Return the [X, Y] coordinate for the center point of the cell that contains the specified text.  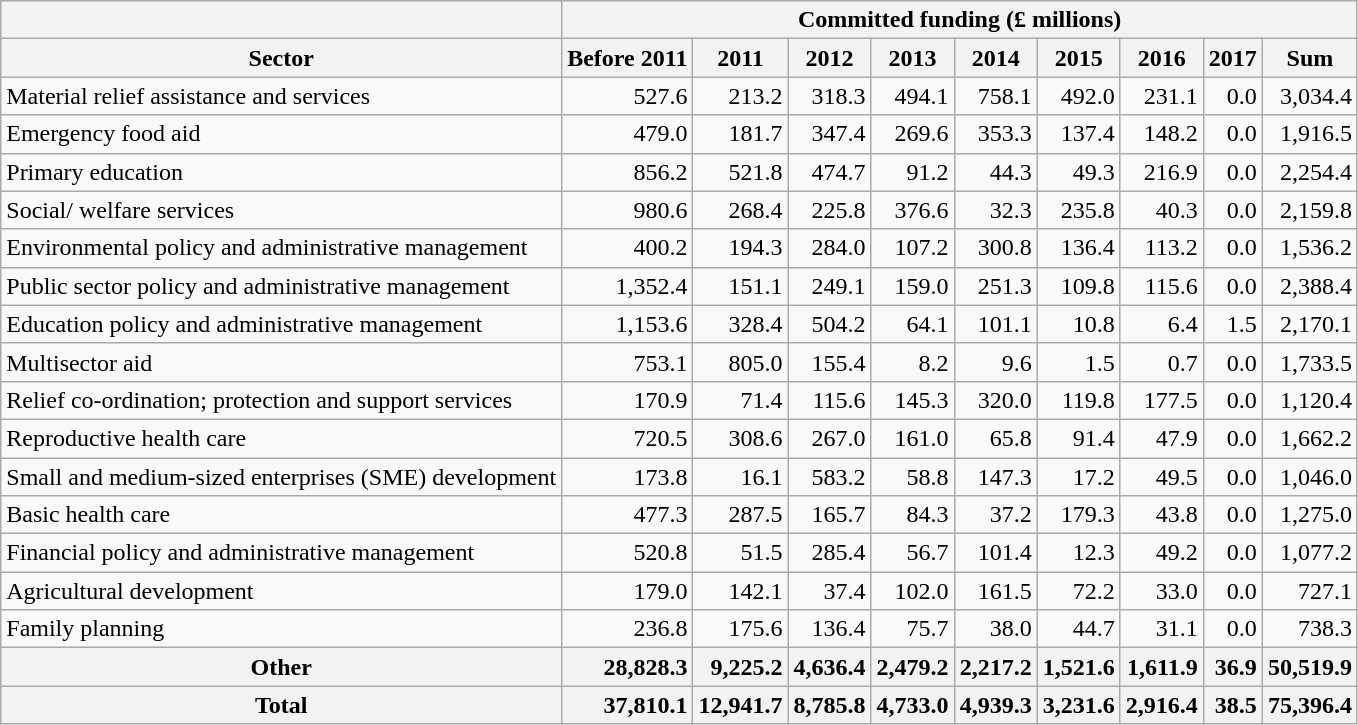
64.1 [912, 324]
400.2 [628, 248]
2,217.2 [996, 667]
300.8 [996, 248]
47.9 [1162, 438]
Reproductive health care [282, 438]
1,521.6 [1078, 667]
285.4 [830, 553]
2013 [912, 58]
2011 [740, 58]
Public sector policy and administrative management [282, 286]
16.1 [740, 477]
159.0 [912, 286]
4,636.4 [830, 667]
2,170.1 [1310, 324]
101.4 [996, 553]
56.7 [912, 553]
49.2 [1162, 553]
236.8 [628, 629]
251.3 [996, 286]
75.7 [912, 629]
181.7 [740, 134]
1,120.4 [1310, 400]
1,352.4 [628, 286]
Material relief assistance and services [282, 96]
36.9 [1232, 667]
2016 [1162, 58]
479.0 [628, 134]
Sector [282, 58]
113.2 [1162, 248]
Committed funding (£ millions) [960, 20]
1,536.2 [1310, 248]
2,479.2 [912, 667]
494.1 [912, 96]
33.0 [1162, 591]
32.3 [996, 210]
521.8 [740, 172]
2012 [830, 58]
267.0 [830, 438]
170.9 [628, 400]
148.2 [1162, 134]
179.3 [1078, 515]
9,225.2 [740, 667]
Financial policy and administrative management [282, 553]
Before 2011 [628, 58]
347.4 [830, 134]
Environmental policy and administrative management [282, 248]
Agricultural development [282, 591]
2,388.4 [1310, 286]
71.4 [740, 400]
753.1 [628, 362]
10.8 [1078, 324]
Social/ welfare services [282, 210]
225.8 [830, 210]
720.5 [628, 438]
2015 [1078, 58]
2014 [996, 58]
17.2 [1078, 477]
38.0 [996, 629]
758.1 [996, 96]
137.4 [1078, 134]
177.5 [1162, 400]
527.6 [628, 96]
173.8 [628, 477]
28,828.3 [628, 667]
805.0 [740, 362]
269.6 [912, 134]
Small and medium-sized enterprises (SME) development [282, 477]
8,785.8 [830, 705]
1,611.9 [1162, 667]
51.5 [740, 553]
492.0 [1078, 96]
37,810.1 [628, 705]
520.8 [628, 553]
1,046.0 [1310, 477]
328.4 [740, 324]
8.2 [912, 362]
980.6 [628, 210]
3,034.4 [1310, 96]
72.2 [1078, 591]
31.1 [1162, 629]
583.2 [830, 477]
2017 [1232, 58]
1,275.0 [1310, 515]
1,916.5 [1310, 134]
738.3 [1310, 629]
Total [282, 705]
Basic health care [282, 515]
161.5 [996, 591]
145.3 [912, 400]
142.1 [740, 591]
50,519.9 [1310, 667]
4,733.0 [912, 705]
37.4 [830, 591]
376.6 [912, 210]
44.3 [996, 172]
Emergency food aid [282, 134]
0.7 [1162, 362]
318.3 [830, 96]
6.4 [1162, 324]
91.4 [1078, 438]
1,153.6 [628, 324]
Relief co-ordination; protection and support services [282, 400]
43.8 [1162, 515]
231.1 [1162, 96]
353.3 [996, 134]
Primary education [282, 172]
155.4 [830, 362]
1,662.2 [1310, 438]
12,941.7 [740, 705]
107.2 [912, 248]
284.0 [830, 248]
58.8 [912, 477]
109.8 [1078, 286]
147.3 [996, 477]
40.3 [1162, 210]
320.0 [996, 400]
194.3 [740, 248]
65.8 [996, 438]
102.0 [912, 591]
504.2 [830, 324]
Education policy and administrative management [282, 324]
91.2 [912, 172]
308.6 [740, 438]
249.1 [830, 286]
2,916.4 [1162, 705]
38.5 [1232, 705]
856.2 [628, 172]
151.1 [740, 286]
Other [282, 667]
1,077.2 [1310, 553]
287.5 [740, 515]
75,396.4 [1310, 705]
474.7 [830, 172]
179.0 [628, 591]
37.2 [996, 515]
213.2 [740, 96]
161.0 [912, 438]
2,159.8 [1310, 210]
12.3 [1078, 553]
44.7 [1078, 629]
235.8 [1078, 210]
2,254.4 [1310, 172]
49.5 [1162, 477]
727.1 [1310, 591]
268.4 [740, 210]
119.8 [1078, 400]
49.3 [1078, 172]
477.3 [628, 515]
4,939.3 [996, 705]
3,231.6 [1078, 705]
216.9 [1162, 172]
1,733.5 [1310, 362]
9.6 [996, 362]
Sum [1310, 58]
101.1 [996, 324]
Multisector aid [282, 362]
175.6 [740, 629]
165.7 [830, 515]
Family planning [282, 629]
84.3 [912, 515]
